From the cell containing the given text, extract its center point as (X, Y) coordinate. 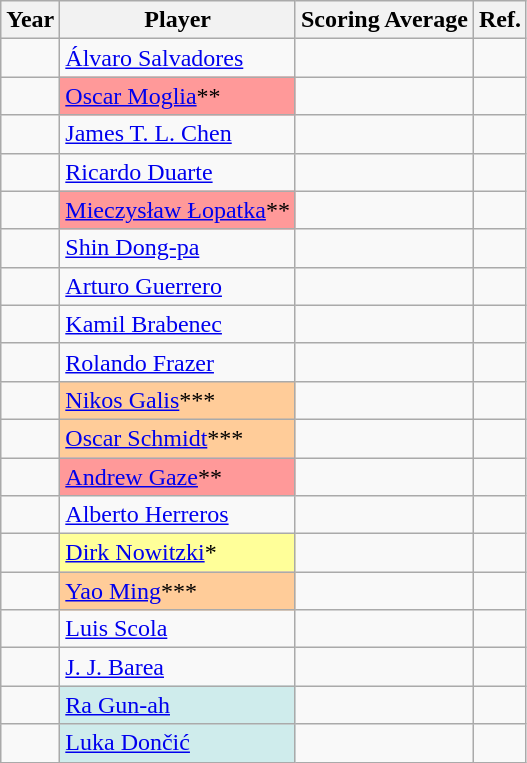
Shin Dong-pa (178, 248)
Mieczysław Łopatka** (178, 210)
Player (178, 20)
Andrew Gaze** (178, 477)
Ra Gun-ah (178, 705)
Rolando Frazer (178, 362)
Ricardo Duarte (178, 172)
Scoring Average (384, 20)
Oscar Schmidt*** (178, 438)
Luka Dončić (178, 743)
Yao Ming*** (178, 591)
J. J. Barea (178, 667)
Year (30, 20)
Arturo Guerrero (178, 286)
Álvaro Salvadores (178, 58)
Alberto Herreros (178, 515)
Nikos Galis*** (178, 400)
Oscar Moglia** (178, 96)
Kamil Brabenec (178, 324)
Luis Scola (178, 629)
Ref. (500, 20)
Dirk Nowitzki* (178, 553)
James T. L. Chen (178, 134)
